Capture the cell that displays the provided text and extract its [x, y] central coordinate. 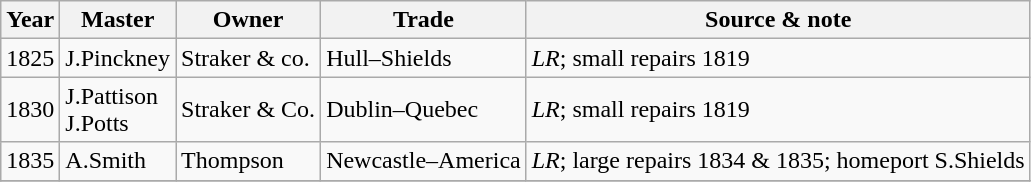
A.Smith [118, 161]
Owner [248, 20]
Straker & co. [248, 58]
Master [118, 20]
LR; large repairs 1834 & 1835; homeport S.Shields [778, 161]
Straker & Co. [248, 110]
J.Pinckney [118, 58]
Dublin–Quebec [424, 110]
1830 [30, 110]
Newcastle–America [424, 161]
1825 [30, 58]
J.PattisonJ.Potts [118, 110]
Year [30, 20]
1835 [30, 161]
Hull–Shields [424, 58]
Source & note [778, 20]
Thompson [248, 161]
Trade [424, 20]
